Determine the [X, Y] coordinate at the center of the cell enclosing the given text.  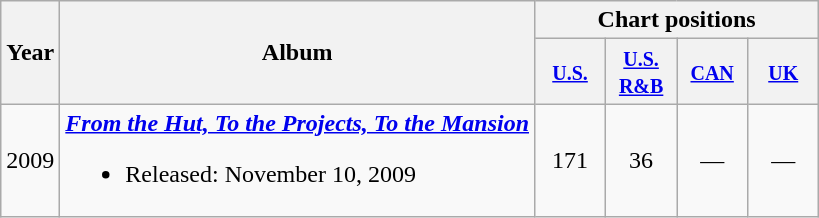
36 [642, 160]
Chart positions [677, 20]
CAN [712, 72]
U.S. R&B [642, 72]
U.S. [570, 72]
UK [784, 72]
From the Hut, To the Projects, To the MansionReleased: November 10, 2009 [298, 160]
2009 [30, 160]
Album [298, 52]
171 [570, 160]
Year [30, 52]
